From the cell containing the given text, extract its center point as [x, y] coordinate. 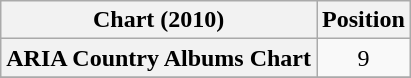
Position [364, 20]
ARIA Country Albums Chart [159, 58]
Chart (2010) [159, 20]
9 [364, 58]
